Search for the cell housing the specified text and yield its (X, Y) center coordinate. 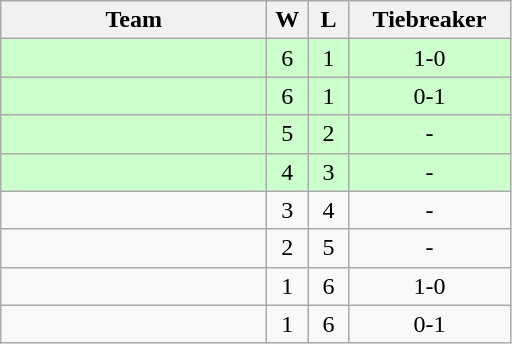
W (288, 20)
Tiebreaker (430, 20)
Team (134, 20)
L (328, 20)
